Locate the cell with the specified text and output its [x, y] center coordinate. 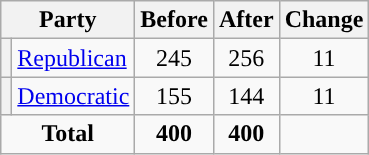
Party [68, 20]
Change [324, 20]
After [246, 20]
256 [246, 58]
Republican [74, 58]
Democratic [74, 96]
155 [174, 96]
Total [68, 134]
245 [174, 58]
144 [246, 96]
Before [174, 20]
